Return (x, y) of the center of cell containing provided text 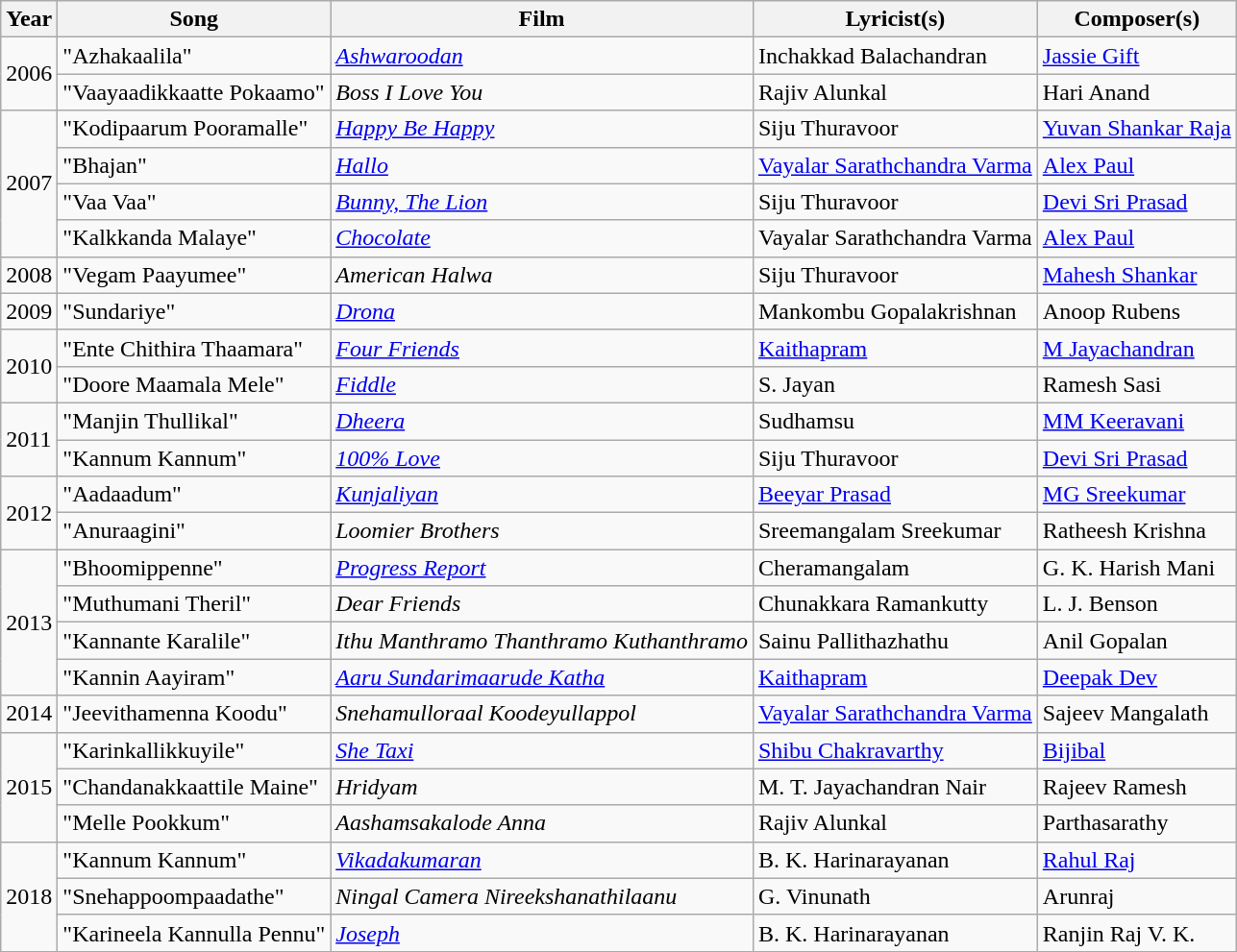
Progress Report (542, 568)
S. Jayan (895, 384)
American Halwa (542, 275)
Lyricist(s) (895, 19)
2008 (29, 275)
"Karinkallikkuyile" (194, 750)
100% Love (542, 458)
"Kannin Aayiram" (194, 677)
"Kalkkanda Malaye" (194, 238)
Bunny, The Lion (542, 202)
Vikadakumaran (542, 860)
Sudhamsu (895, 421)
M Jayachandran (1136, 348)
Deepak Dev (1136, 677)
"Karineela Kannulla Pennu" (194, 933)
"Melle Pookkum" (194, 823)
Bijibal (1136, 750)
Loomier Brothers (542, 531)
Aashamsakalode Anna (542, 823)
"Muthumani Theril" (194, 604)
Sreemangalam Sreekumar (895, 531)
2013 (29, 622)
2010 (29, 366)
"Doore Maamala Mele" (194, 384)
"Bhajan" (194, 165)
Composer(s) (1136, 19)
G. Vinunath (895, 896)
Anoop Rubens (1136, 311)
"Azhakaalila" (194, 56)
"Jeevithamenna Koodu" (194, 714)
Rahul Raj (1136, 860)
Ramesh Sasi (1136, 384)
Year (29, 19)
Ratheesh Krishna (1136, 531)
"Vaayaadikkaatte Pokaamo" (194, 92)
Anil Gopalan (1136, 641)
Ranjin Raj V. K. (1136, 933)
"Aadaadum" (194, 495)
"Snehappoompaadathe" (194, 896)
Rajeev Ramesh (1136, 787)
Dheera (542, 421)
Aaru Sundarimaarude Katha (542, 677)
Ningal Camera Nireekshanathilaanu (542, 896)
Fiddle (542, 384)
MM Keeravani (1136, 421)
"Vegam Paayumee" (194, 275)
Ashwaroodan (542, 56)
Chunakkara Ramankutty (895, 604)
She Taxi (542, 750)
Sajeev Mangalath (1136, 714)
Shibu Chakravarthy (895, 750)
"Bhoomippenne" (194, 568)
G. K. Harish Mani (1136, 568)
Snehamulloraal Koodeyullappol (542, 714)
Jassie Gift (1136, 56)
Cheramangalam (895, 568)
Arunraj (1136, 896)
Mahesh Shankar (1136, 275)
Boss I Love You (542, 92)
Chocolate (542, 238)
Yuvan Shankar Raja (1136, 129)
"Anuraagini" (194, 531)
Beeyar Prasad (895, 495)
Inchakkad Balachandran (895, 56)
2007 (29, 183)
MG Sreekumar (1136, 495)
"Kodipaarum Pooramalle" (194, 129)
Joseph (542, 933)
"Kannante Karalile" (194, 641)
"Ente Chithira Thaamara" (194, 348)
Mankombu Gopalakrishnan (895, 311)
Ithu Manthramo Thanthramo Kuthanthramo (542, 641)
"Vaa Vaa" (194, 202)
Kunjaliyan (542, 495)
2014 (29, 714)
Hridyam (542, 787)
"Sundariye" (194, 311)
Dear Friends (542, 604)
M. T. Jayachandran Nair (895, 787)
Hallo (542, 165)
Film (542, 19)
2012 (29, 513)
2009 (29, 311)
Hari Anand (1136, 92)
Four Friends (542, 348)
2018 (29, 896)
Happy Be Happy (542, 129)
L. J. Benson (1136, 604)
"Manjin Thullikal" (194, 421)
Drona (542, 311)
2006 (29, 74)
"Chandanakkaattile Maine" (194, 787)
Parthasarathy (1136, 823)
2011 (29, 439)
2015 (29, 787)
Song (194, 19)
Sainu Pallithazhathu (895, 641)
